For the text-containing cell, return its midpoint in [X, Y] coordinate format. 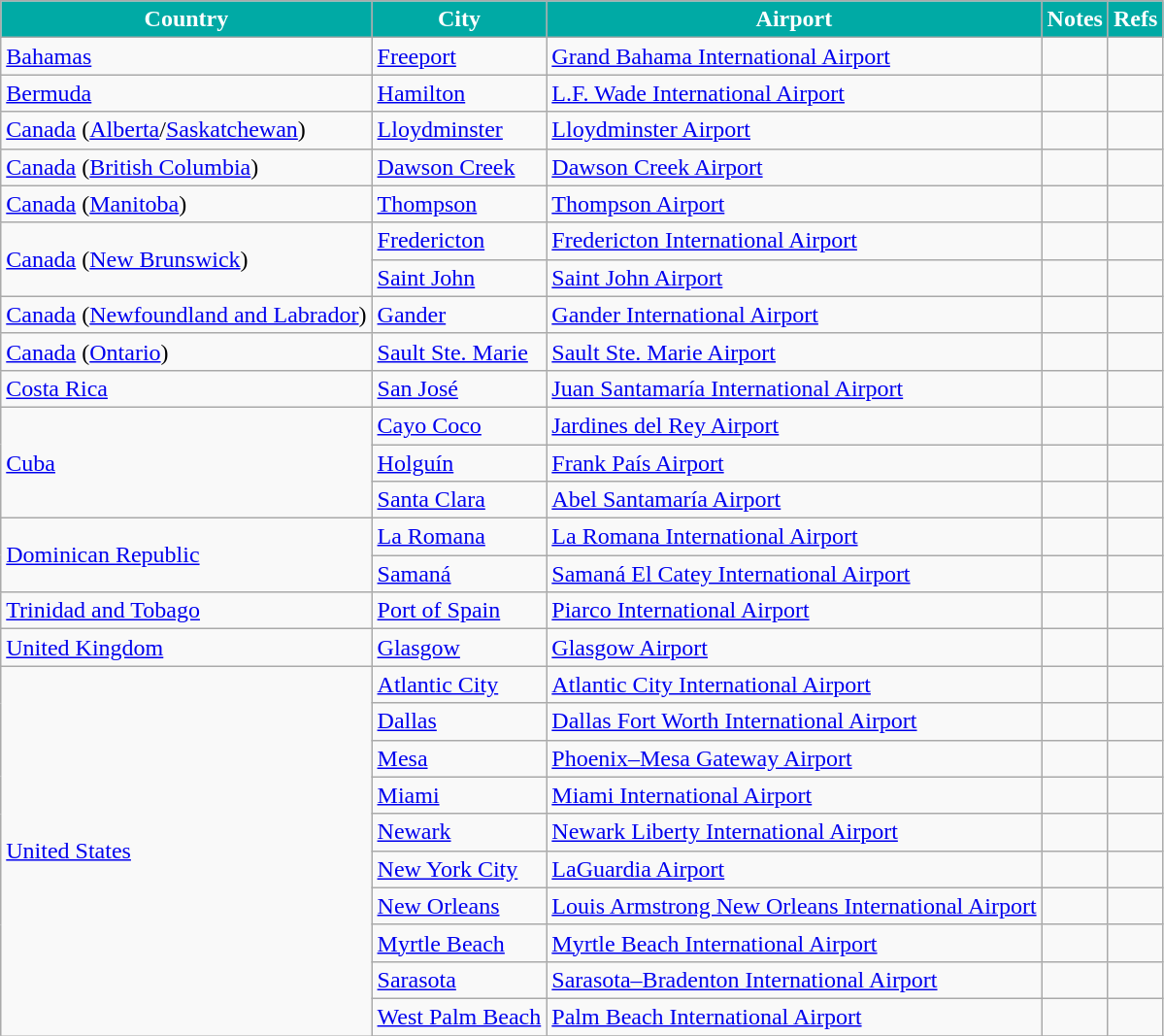
Phoenix–Mesa Gateway Airport [794, 758]
Sault Ste. Marie [459, 351]
San José [459, 388]
Sarasota [459, 980]
Canada (New Brunswick) [186, 259]
Samaná El Catey International Airport [794, 574]
Freeport [459, 56]
Dawson Creek [459, 167]
Canada (Ontario) [186, 351]
Myrtle Beach [459, 943]
Santa Clara [459, 500]
Holguín [459, 463]
Glasgow [459, 648]
Piarco International Airport [794, 611]
La Romana [459, 537]
Glasgow Airport [794, 648]
Saint John Airport [794, 278]
Samaná [459, 574]
Mesa [459, 758]
Fredericton International Airport [794, 241]
Newark [459, 832]
Airport [794, 19]
Dallas [459, 721]
Fredericton [459, 241]
Cayo Coco [459, 425]
Sarasota–Bradenton International Airport [794, 980]
Myrtle Beach International Airport [794, 943]
Dallas Fort Worth International Airport [794, 721]
Country [186, 19]
Jardines del Rey Airport [794, 425]
Juan Santamaría International Airport [794, 388]
Canada (British Columbia) [186, 167]
L.F. Wade International Airport [794, 93]
New York City [459, 869]
United States [186, 851]
Gander International Airport [794, 315]
Thompson Airport [794, 204]
Notes [1075, 19]
Frank País Airport [794, 463]
Refs [1135, 19]
Canada (Manitoba) [186, 204]
United Kingdom [186, 648]
New Orleans [459, 906]
La Romana International Airport [794, 537]
Dawson Creek Airport [794, 167]
Abel Santamaría Airport [794, 500]
Cuba [186, 462]
Trinidad and Tobago [186, 611]
Lloydminster Airport [794, 130]
Hamilton [459, 93]
Newark Liberty International Airport [794, 832]
Grand Bahama International Airport [794, 56]
LaGuardia Airport [794, 869]
Palm Beach International Airport [794, 1017]
Port of Spain [459, 611]
Bermuda [186, 93]
Canada (Newfoundland and Labrador) [186, 315]
Canada (Alberta/Saskatchewan) [186, 130]
Louis Armstrong New Orleans International Airport [794, 906]
Thompson [459, 204]
Costa Rica [186, 388]
Sault Ste. Marie Airport [794, 351]
Dominican Republic [186, 555]
Miami International Airport [794, 795]
Saint John [459, 278]
Miami [459, 795]
Atlantic City International Airport [794, 685]
City [459, 19]
Atlantic City [459, 685]
Lloydminster [459, 130]
Bahamas [186, 56]
Gander [459, 315]
West Palm Beach [459, 1017]
